Provide the (X, Y) coordinate of the cell's center where the given text is located.  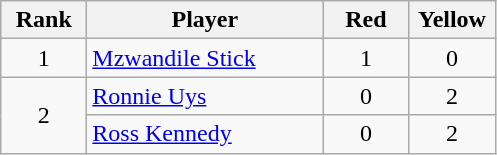
Rank (44, 20)
Ross Kennedy (205, 134)
Player (205, 20)
Red (366, 20)
Mzwandile Stick (205, 58)
Ronnie Uys (205, 96)
Yellow (452, 20)
